Return [X, Y] of the center of cell containing provided text 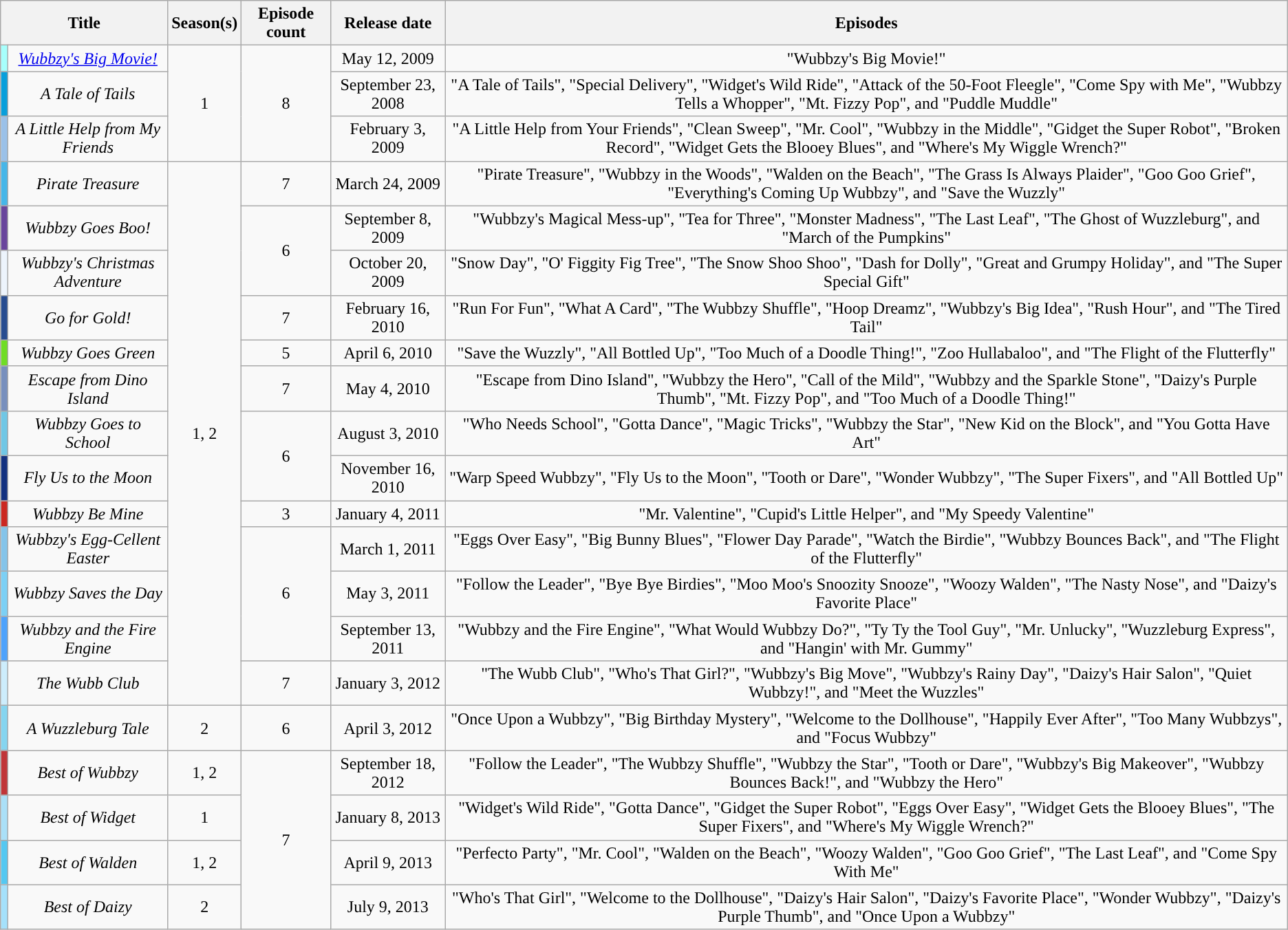
Release date [388, 23]
Season(s) [205, 23]
October 20, 2009 [388, 272]
"Eggs Over Easy", "Big Bunny Blues", "Flower Day Parade", "Watch the Birdie", "Wubbzy Bounces Back", and "The Flight of the Flutterfly" [866, 549]
March 1, 2011 [388, 549]
A Little Help from My Friends [88, 139]
April 6, 2010 [388, 353]
Pirate Treasure [88, 183]
Wubbzy Saves the Day [88, 594]
"Wubbzy's Magical Mess-up", "Tea for Three", "Monster Madness", "The Last Leaf", "The Ghost of Wuzzleburg", and "March of the Pumpkins" [866, 228]
Wubbzy Goes Green [88, 353]
Episodes [866, 23]
May 3, 2011 [388, 594]
"Run For Fun", "What A Card", "The Wubbzy Shuffle", "Hoop Dreamz", "Wubbzy's Big Idea", "Rush Hour", and "The Tired Tail" [866, 318]
Wubbzy's Egg-Cellent Easter [88, 549]
Best of Widget [88, 817]
Go for Gold! [88, 318]
Wubbzy Goes to School [88, 433]
A Tale of Tails [88, 94]
April 9, 2013 [388, 863]
April 3, 2012 [388, 728]
A Wuzzleburg Tale [88, 728]
"Wubbzy and the Fire Engine", "What Would Wubbzy Do?", "Ty Ty the Tool Guy", "Mr. Unlucky", "Wuzzleburg Express", and "Hangin' with Mr. Gummy" [866, 638]
"Perfecto Party", "Mr. Cool", "Walden on the Beach", "Woozy Walden", "Goo Goo Grief", "The Last Leaf", and "Come Spy With Me" [866, 863]
August 3, 2010 [388, 433]
Best of Walden [88, 863]
February 3, 2009 [388, 139]
September 18, 2012 [388, 773]
May 12, 2009 [388, 58]
"Snow Day", "O' Figgity Fig Tree", "The Snow Shoo Shoo", "Dash for Dolly", "Great and Grumpy Holiday", and "The Super Special Gift" [866, 272]
January 3, 2012 [388, 684]
November 16, 2010 [388, 477]
"Warp Speed Wubbzy", "Fly Us to the Moon", "Tooth or Dare", "Wonder Wubbzy", "The Super Fixers", and "All Bottled Up" [866, 477]
"Once Upon a Wubbzy", "Big Birthday Mystery", "Welcome to the Dollhouse", "Happily Ever After", "Too Many Wubbzys", and "Focus Wubbzy" [866, 728]
"Save the Wuzzly", "All Bottled Up", "Too Much of a Doodle Thing!", "Zoo Hullabaloo", and "The Flight of the Flutterfly" [866, 353]
Wubbzy Be Mine [88, 514]
Wubbzy Goes Boo! [88, 228]
"The Wubb Club", "Who's That Girl?", "Wubbzy's Big Move", "Wubbzy's Rainy Day", "Daizy's Hair Salon", "Quiet Wubbzy!", and "Meet the Wuzzles" [866, 684]
"Mr. Valentine", "Cupid's Little Helper", and "My Speedy Valentine" [866, 514]
March 24, 2009 [388, 183]
Wubbzy's Christmas Adventure [88, 272]
September 13, 2011 [388, 638]
The Wubb Club [88, 684]
Wubbzy's Big Movie! [88, 58]
"Wubbzy's Big Movie!" [866, 58]
Best of Daizy [88, 907]
"Follow the Leader", "The Wubbzy Shuffle", "Wubbzy the Star", "Tooth or Dare", "Wubbzy's Big Makeover", "Wubbzy Bounces Back!", and "Wubbzy the Hero" [866, 773]
Episode count [286, 23]
September 23, 2008 [388, 94]
January 4, 2011 [388, 514]
"Follow the Leader", "Bye Bye Birdies", "Moo Moo's Snoozity Snooze", "Woozy Walden", "The Nasty Nose", and "Daizy's Favorite Place" [866, 594]
Title [84, 23]
"Who Needs School", "Gotta Dance", "Magic Tricks", "Wubbzy the Star", "New Kid on the Block", and "You Gotta Have Art" [866, 433]
Best of Wubbzy [88, 773]
5 [286, 353]
January 8, 2013 [388, 817]
3 [286, 514]
8 [286, 103]
May 4, 2010 [388, 388]
Fly Us to the Moon [88, 477]
February 16, 2010 [388, 318]
September 8, 2009 [388, 228]
Escape from Dino Island [88, 388]
July 9, 2013 [388, 907]
Wubbzy and the Fire Engine [88, 638]
